Provide the [X, Y] coordinate of the cell's center where the given text is located.  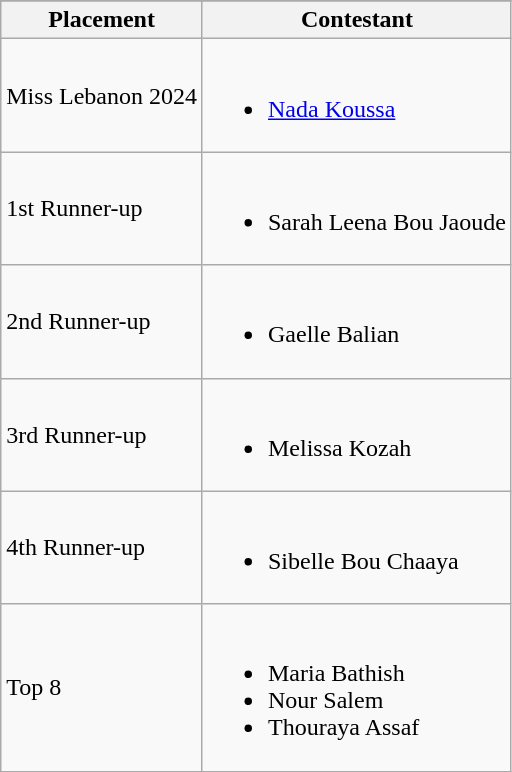
Gaelle Balian [356, 322]
1st Runner-up [102, 208]
Miss Lebanon 2024 [102, 96]
Sarah Leena Bou Jaoude [356, 208]
Contestant [356, 20]
Top 8 [102, 688]
Placement [102, 20]
Sibelle Bou Chaaya [356, 548]
Nada Koussa [356, 96]
3rd Runner-up [102, 434]
4th Runner-up [102, 548]
Maria BathishNour SalemThouraya Assaf [356, 688]
2nd Runner-up [102, 322]
Melissa Kozah [356, 434]
